Find where the given text appears and provide that cell's center as [x, y] coordinate. 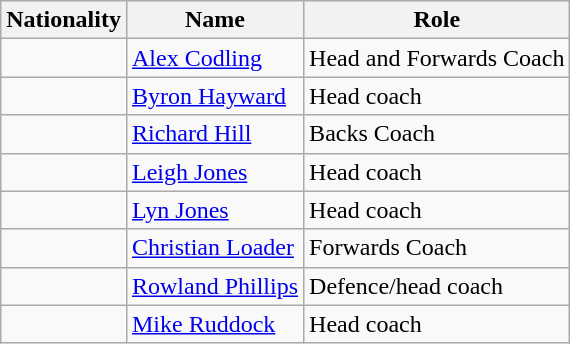
Leigh Jones [214, 172]
Richard Hill [214, 134]
Role [437, 20]
Alex Codling [214, 58]
Forwards Coach [437, 248]
Defence/head coach [437, 286]
Mike Ruddock [214, 324]
Name [214, 20]
Byron Hayward [214, 96]
Rowland Phillips [214, 286]
Lyn Jones [214, 210]
Nationality [64, 20]
Christian Loader [214, 248]
Head and Forwards Coach [437, 58]
Backs Coach [437, 134]
